Pinpoint the cell where the given text exists, returning its [x, y] midpoint coordinate. 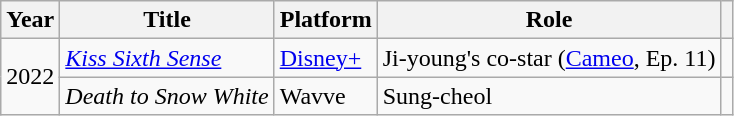
Ji-young's co-star (Cameo, Ep. 11) [549, 58]
Year [30, 20]
Wavve [326, 96]
Role [549, 20]
Death to Snow White [167, 96]
Title [167, 20]
Platform [326, 20]
Sung-cheol [549, 96]
2022 [30, 77]
Kiss Sixth Sense [167, 58]
Disney+ [326, 58]
